Return (X, Y) of the center of cell containing provided text 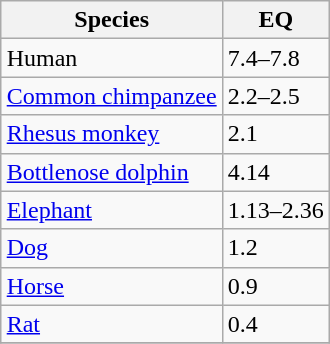
Bottlenose dolphin (112, 172)
0.4 (276, 324)
1.13–2.36 (276, 210)
Horse (112, 286)
Rhesus monkey (112, 134)
Dog (112, 248)
2.1 (276, 134)
Common chimpanzee (112, 96)
7.4–7.8 (276, 58)
EQ (276, 20)
4.14 (276, 172)
1.2 (276, 248)
Human (112, 58)
0.9 (276, 286)
2.2–2.5 (276, 96)
Species (112, 20)
Rat (112, 324)
Elephant (112, 210)
